Scan for the cell matching the given text and deliver its [x, y] coordinate at center. 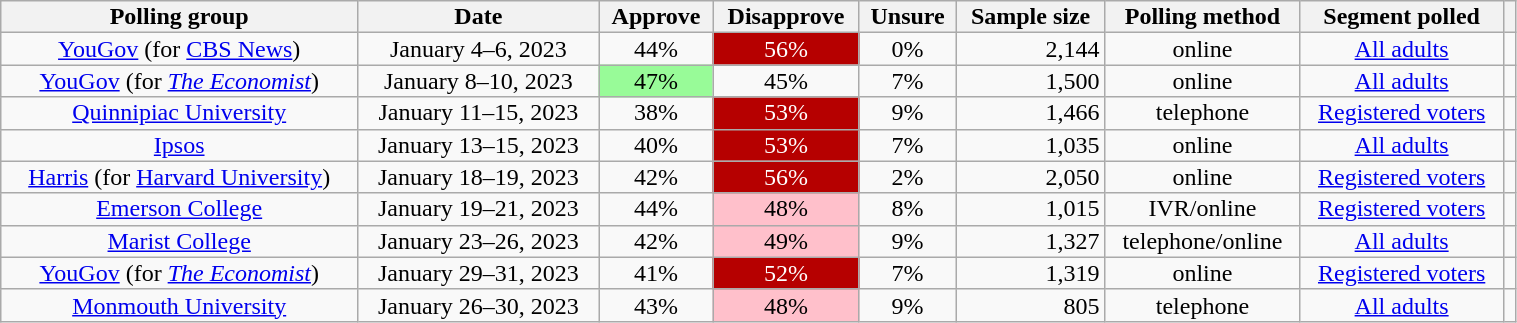
IVR/online [1202, 209]
January 4–6, 2023 [478, 49]
Monmouth University [180, 305]
January 19–21, 2023 [478, 209]
January 23–26, 2023 [478, 241]
49% [786, 241]
Unsure [908, 17]
1,466 [1030, 113]
Polling group [180, 17]
40% [656, 145]
Marist College [180, 241]
1,500 [1030, 81]
Emerson College [180, 209]
Date [478, 17]
Quinnipiac University [180, 113]
Harris (for Harvard University) [180, 177]
8% [908, 209]
January 11–15, 2023 [478, 113]
43% [656, 305]
January 29–31, 2023 [478, 273]
1,035 [1030, 145]
Segment polled [1402, 17]
2,050 [1030, 177]
2% [908, 177]
Disapprove [786, 17]
January 13–15, 2023 [478, 145]
1,319 [1030, 273]
1,327 [1030, 241]
Ipsos [180, 145]
Polling method [1202, 17]
38% [656, 113]
January 26–30, 2023 [478, 305]
1,015 [1030, 209]
47% [656, 81]
January 18–19, 2023 [478, 177]
45% [786, 81]
41% [656, 273]
January 8–10, 2023 [478, 81]
52% [786, 273]
Approve [656, 17]
YouGov (for CBS News) [180, 49]
2,144 [1030, 49]
Sample size [1030, 17]
805 [1030, 305]
telephone/online [1202, 241]
0% [908, 49]
